Capture the cell that displays the provided text and extract its [X, Y] central coordinate. 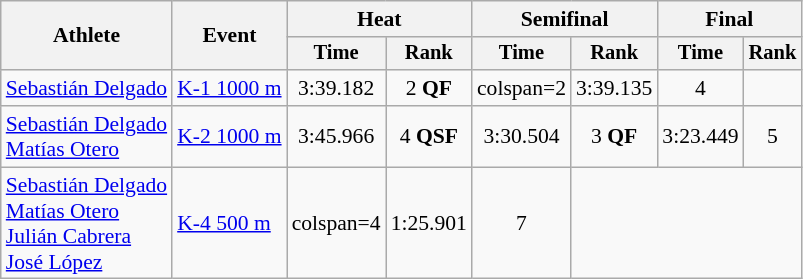
2 QF [429, 88]
4 QSF [429, 136]
7 [522, 223]
Sebastián DelgadoMatías Otero [86, 136]
K-1 1000 m [229, 88]
5 [773, 136]
3:39.135 [614, 88]
Sebastián DelgadoMatías OteroJulián CabreraJosé López [86, 223]
3:45.966 [336, 136]
Event [229, 36]
K-4 500 m [229, 223]
Final [729, 19]
Semifinal [564, 19]
3 QF [614, 136]
1:25.901 [429, 223]
Heat [380, 19]
3:23.449 [700, 136]
K-2 1000 m [229, 136]
Sebastián Delgado [86, 88]
4 [700, 88]
3:30.504 [522, 136]
colspan=2 [522, 88]
3:39.182 [336, 88]
Athlete [86, 36]
colspan=4 [336, 223]
